Detect which cell encompasses the target text, then output its [x, y] center coordinate. 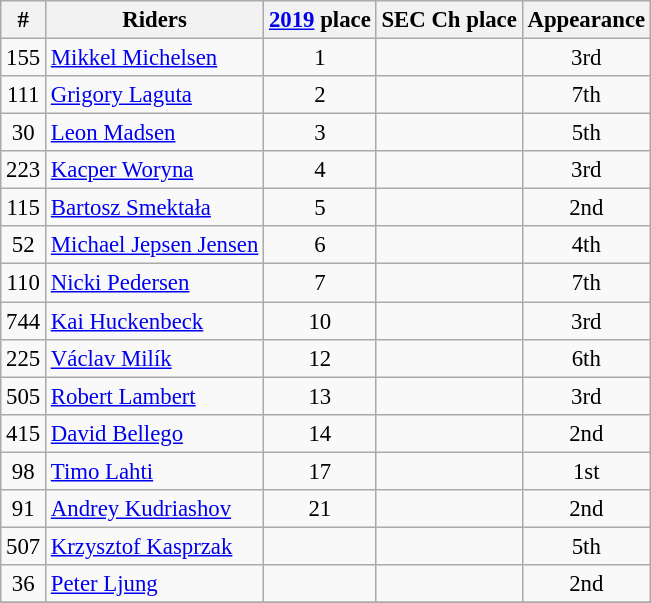
52 [24, 245]
115 [24, 208]
505 [24, 396]
Nicki Pedersen [155, 283]
Kai Huckenbeck [155, 321]
Andrey Kudriashov [155, 509]
3 [320, 133]
1st [586, 471]
507 [24, 546]
Timo Lahti [155, 471]
4th [586, 245]
14 [320, 433]
Leon Madsen [155, 133]
10 [320, 321]
111 [24, 95]
2 [320, 95]
1 [320, 58]
Michael Jepsen Jensen [155, 245]
SEC Ch place [449, 20]
Václav Milík [155, 358]
13 [320, 396]
2019 place [320, 20]
Peter Ljung [155, 584]
Krzysztof Kasprzak [155, 546]
Appearance [586, 20]
Mikkel Michelsen [155, 58]
155 [24, 58]
6 [320, 245]
6th [586, 358]
744 [24, 321]
5 [320, 208]
7 [320, 283]
# [24, 20]
David Bellego [155, 433]
415 [24, 433]
Riders [155, 20]
Bartosz Smektała [155, 208]
Robert Lambert [155, 396]
30 [24, 133]
Grigory Laguta [155, 95]
21 [320, 509]
223 [24, 170]
4 [320, 170]
225 [24, 358]
91 [24, 509]
36 [24, 584]
98 [24, 471]
17 [320, 471]
12 [320, 358]
110 [24, 283]
Kacper Woryna [155, 170]
